Find where the given text appears and provide that cell's center as [X, Y] coordinate. 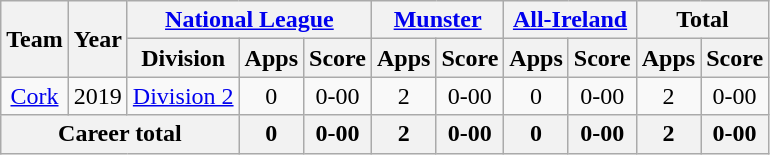
Cork [35, 96]
Division [183, 58]
Year [98, 39]
National League [249, 20]
All-Ireland [570, 20]
Team [35, 39]
2019 [98, 96]
Career total [120, 134]
Munster [437, 20]
Total [702, 20]
Division 2 [183, 96]
